Determine the [X, Y] coordinate at the center of the cell enclosing the given text.  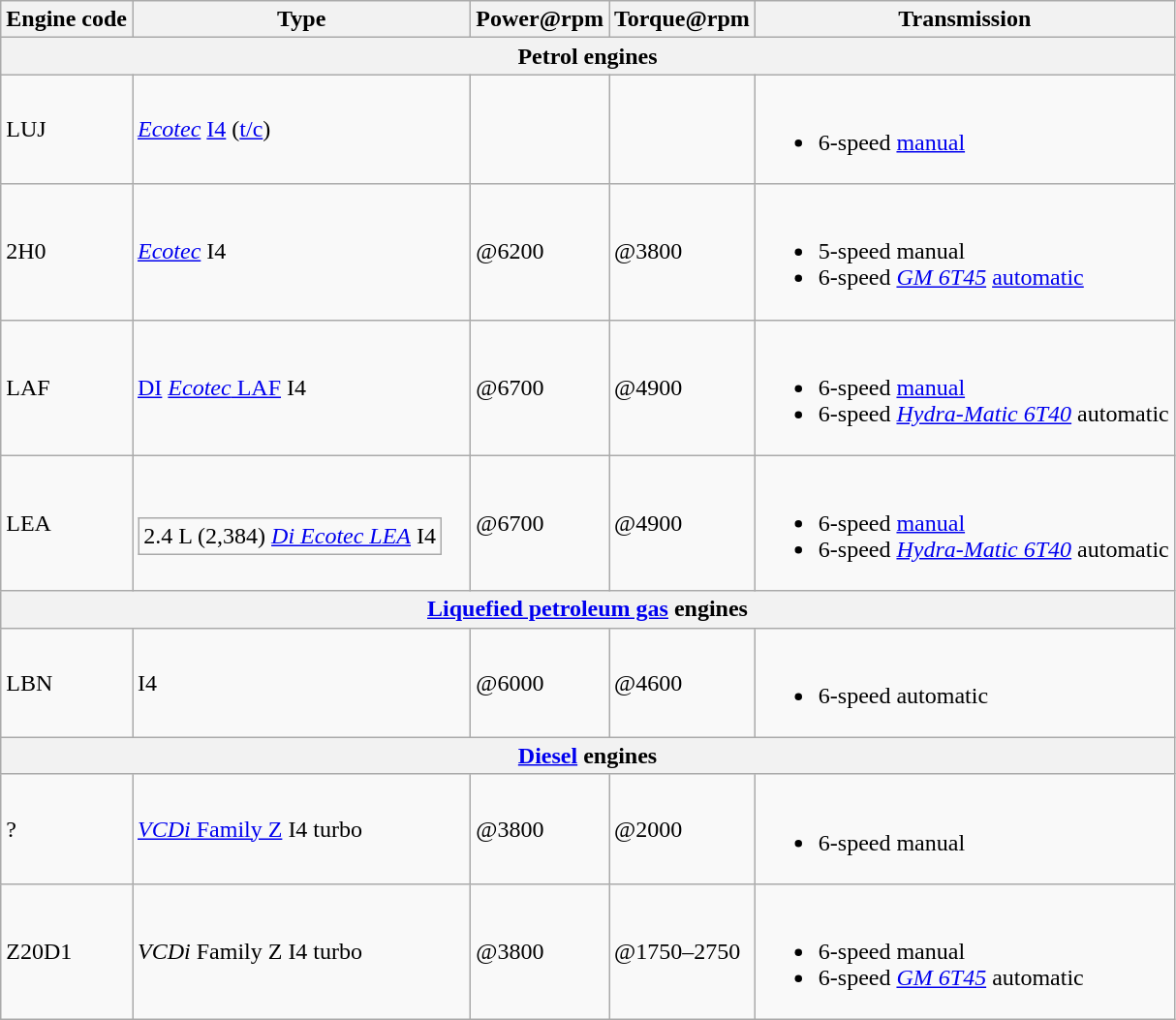
@2000 [682, 829]
Torque@rpm [682, 19]
6-speed automatic [965, 682]
LAF [67, 387]
Power@rpm [541, 19]
Transmission [965, 19]
DI Ecotec LAF I4 [300, 387]
Ecotec I4 (t/c) [300, 130]
Ecotec I4 [300, 252]
@6200 [541, 252]
2H0 [67, 252]
Type [300, 19]
@1750–2750 [682, 951]
I4 [300, 682]
? [67, 829]
@6000 [541, 682]
LUJ [67, 130]
LEA [67, 523]
LBN [67, 682]
Petrol engines [588, 56]
6-speed manual6-speed GM 6T45 automatic [965, 951]
Z20D1 [67, 951]
5-speed manual6-speed GM 6T45 automatic [965, 252]
@4600 [682, 682]
Diesel engines [588, 756]
Engine code [67, 19]
Liquefied petroleum gas engines [588, 609]
